Pinpoint the cell where the given text exists, returning its (X, Y) midpoint coordinate. 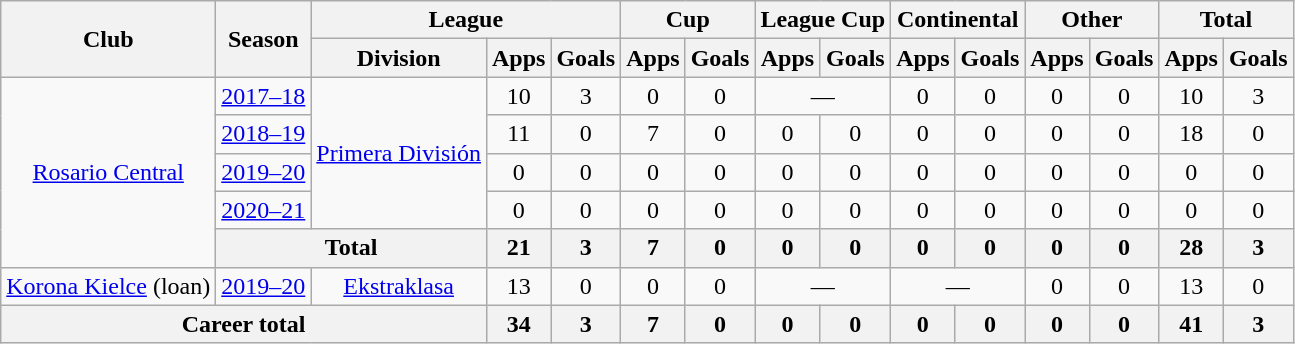
Korona Kielce (loan) (108, 286)
Career total (244, 324)
Division (399, 58)
2018–19 (264, 134)
21 (518, 248)
League (466, 20)
Cup (688, 20)
Ekstraklasa (399, 286)
41 (1191, 324)
Continental (958, 20)
11 (518, 134)
League Cup (823, 20)
34 (518, 324)
Club (108, 39)
Primera División (399, 153)
28 (1191, 248)
Other (1092, 20)
18 (1191, 134)
Rosario Central (108, 172)
2020–21 (264, 210)
Season (264, 39)
2017–18 (264, 96)
